Return the (x, y) coordinate for the center point of the cell that contains the specified text.  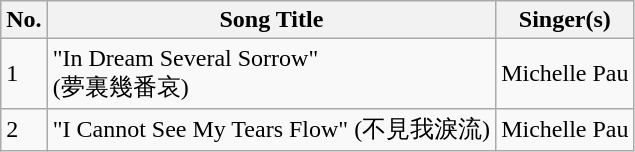
1 (24, 74)
2 (24, 130)
Singer(s) (565, 20)
"I Cannot See My Tears Flow" (不見我淚流) (271, 130)
"In Dream Several Sorrow" (夢裏幾番哀) (271, 74)
Song Title (271, 20)
No. (24, 20)
